Identify which cell holds the provided text, then report its (x, y) central coordinate. 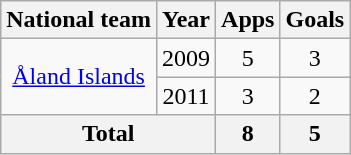
National team (79, 20)
8 (248, 134)
Åland Islands (79, 77)
2011 (186, 96)
2 (315, 96)
Year (186, 20)
Apps (248, 20)
2009 (186, 58)
Total (108, 134)
Goals (315, 20)
